Provide the [X, Y] coordinate of the cell's center where the given text is located.  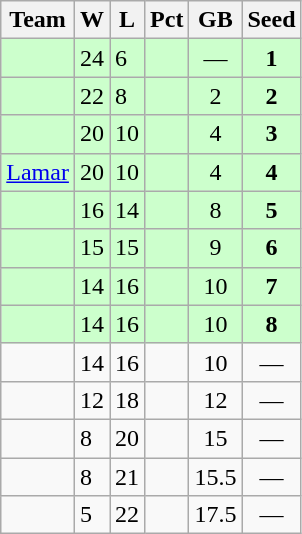
18 [128, 400]
Lamar [38, 172]
7 [272, 286]
W [92, 20]
Pct [167, 20]
21 [128, 477]
GB [216, 20]
24 [92, 58]
Seed [272, 20]
9 [216, 248]
17.5 [216, 515]
3 [272, 134]
Team [38, 20]
1 [272, 58]
L [128, 20]
15.5 [216, 477]
